Detect which cell encompasses the target text, then output its (x, y) center coordinate. 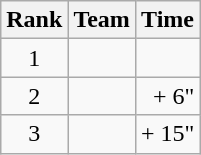
+ 15" (167, 134)
1 (34, 58)
Rank (34, 20)
Team (102, 20)
2 (34, 96)
Time (167, 20)
3 (34, 134)
+ 6" (167, 96)
